Find where the given text appears and provide that cell's center as (x, y) coordinate. 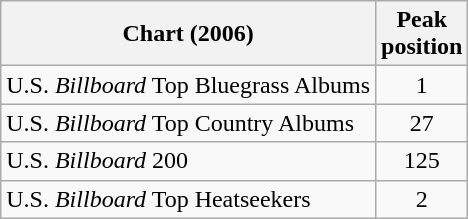
2 (422, 199)
U.S. Billboard 200 (188, 161)
Peakposition (422, 34)
U.S. Billboard Top Bluegrass Albums (188, 85)
U.S. Billboard Top Heatseekers (188, 199)
Chart (2006) (188, 34)
125 (422, 161)
1 (422, 85)
U.S. Billboard Top Country Albums (188, 123)
27 (422, 123)
